For the text-containing cell, return its midpoint in (x, y) coordinate format. 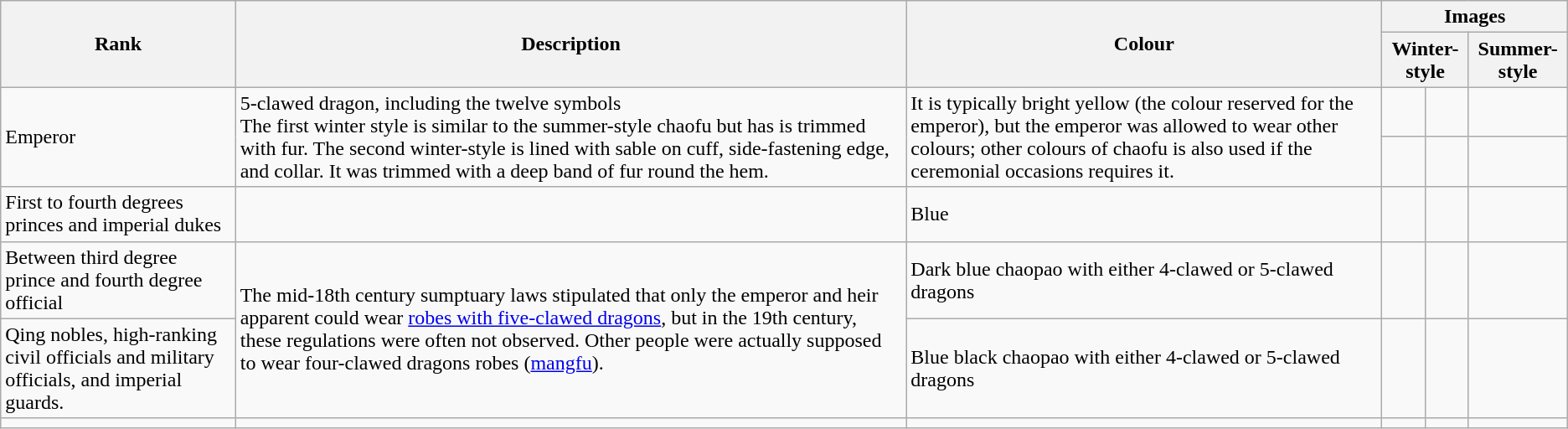
Blue black chaopao with either 4-clawed or 5-clawed dragons (1144, 369)
First to fourth degrees princes and imperial dukes (118, 214)
Winter-style (1426, 60)
Dark blue chaopao with either 4-clawed or 5-clawed dragons (1144, 280)
Rank (118, 44)
Description (571, 44)
Images (1474, 17)
Emperor (118, 137)
Colour (1144, 44)
Qing nobles, high-ranking civil officials and military officials, and imperial guards. (118, 369)
Blue (1144, 214)
Summer-style (1518, 60)
Between third degree prince and fourth degree official (118, 280)
